Return the (x, y) coordinate for the center point of the cell that contains the specified text.  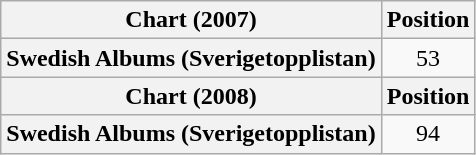
Chart (2008) (191, 96)
Chart (2007) (191, 20)
94 (428, 134)
53 (428, 58)
